Detect which cell encompasses the target text, then output its (x, y) center coordinate. 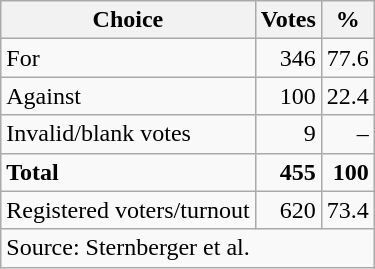
77.6 (348, 58)
346 (288, 58)
% (348, 20)
Total (128, 172)
Votes (288, 20)
455 (288, 172)
Source: Sternberger et al. (188, 248)
For (128, 58)
73.4 (348, 210)
9 (288, 134)
Choice (128, 20)
22.4 (348, 96)
– (348, 134)
Invalid/blank votes (128, 134)
Registered voters/turnout (128, 210)
620 (288, 210)
Against (128, 96)
